Search for the cell housing the specified text and yield its [x, y] center coordinate. 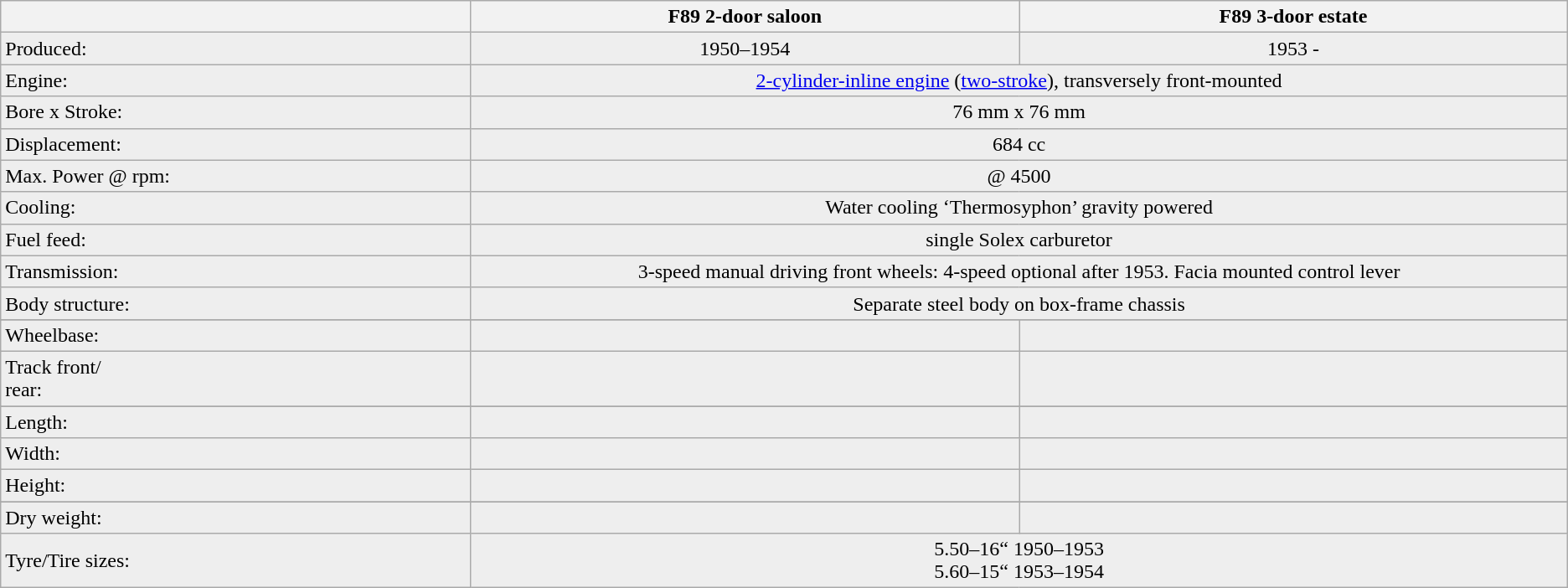
Displacement: [236, 144]
Track front/rear: [236, 379]
single Solex carburetor [1019, 240]
Fuel feed: [236, 240]
684 cc [1019, 144]
Cooling: [236, 208]
5.50–16“ 1950–19535.60–15“ 1953–1954 [1019, 561]
Max. Power @ rpm: [236, 176]
Separate steel body on box-frame chassis [1019, 303]
F89 2-door saloon [745, 17]
Width: [236, 454]
1950–1954 [745, 49]
Wheelbase: [236, 335]
Produced: [236, 49]
F89 3-door estate [1293, 17]
Tyre/Tire sizes: [236, 561]
1953 - [1293, 49]
Engine: [236, 80]
3-speed manual driving front wheels: 4-speed optional after 1953. Facia mounted control lever [1019, 271]
Water cooling ‘Thermosyphon’ gravity powered [1019, 208]
Dry weight: [236, 518]
Length: [236, 421]
@ 4500 [1019, 176]
2-cylinder-inline engine (two-stroke), transversely front-mounted [1019, 80]
Body structure: [236, 303]
Height: [236, 486]
Transmission: [236, 271]
Bore x Stroke: [236, 112]
76 mm x 76 mm [1019, 112]
